Capture the cell that displays the provided text and extract its [X, Y] central coordinate. 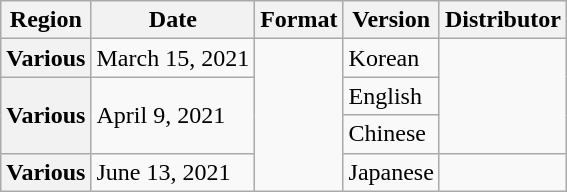
English [391, 96]
June 13, 2021 [173, 172]
Version [391, 20]
Japanese [391, 172]
Region [46, 20]
March 15, 2021 [173, 58]
April 9, 2021 [173, 115]
Date [173, 20]
Chinese [391, 134]
Format [299, 20]
Korean [391, 58]
Distributor [502, 20]
